Determine the (X, Y) coordinate at the center of the cell enclosing the given text.  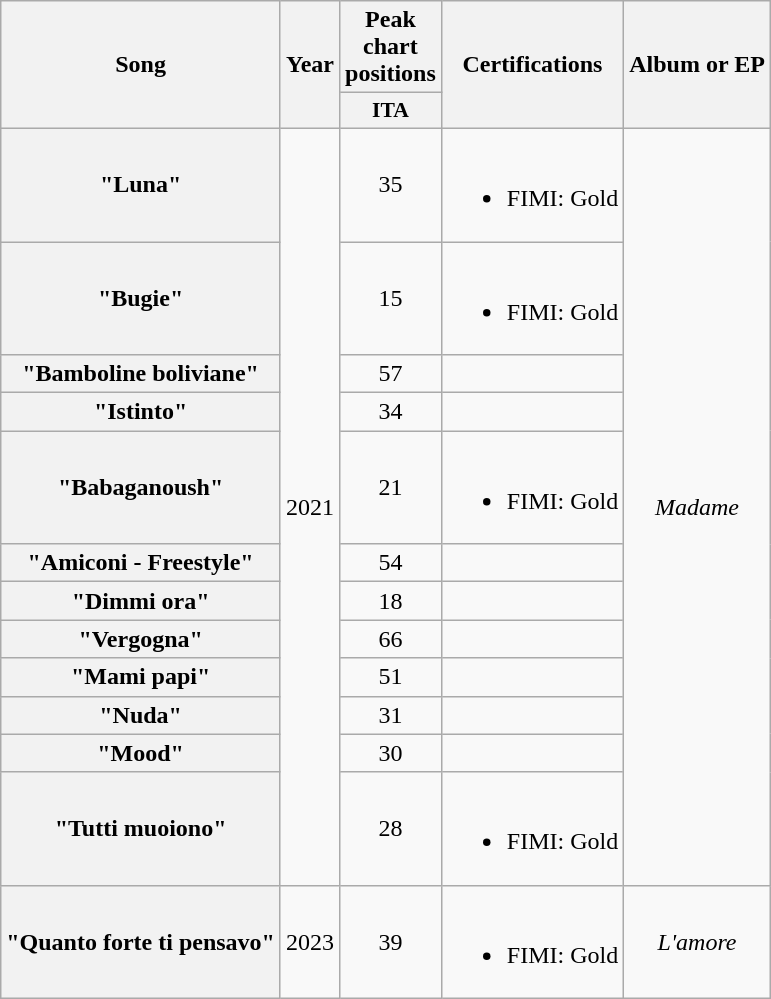
"Dimmi ora" (141, 601)
Madame (698, 506)
Peak chart positions (391, 47)
2021 (310, 506)
"Amiconi - Freestyle" (141, 563)
"Mood" (141, 753)
"Istinto" (141, 412)
"Bugie" (141, 298)
2023 (310, 942)
Year (310, 65)
"Tutti muoiono" (141, 828)
54 (391, 563)
"Vergogna" (141, 639)
15 (391, 298)
"Nuda" (141, 715)
18 (391, 601)
31 (391, 715)
39 (391, 942)
28 (391, 828)
"Luna" (141, 184)
Album or EP (698, 65)
ITA (391, 111)
66 (391, 639)
57 (391, 374)
34 (391, 412)
"Quanto forte ti pensavo" (141, 942)
"Babaganoush" (141, 488)
Song (141, 65)
51 (391, 677)
L'amore (698, 942)
Certifications (532, 65)
21 (391, 488)
35 (391, 184)
"Bamboline boliviane" (141, 374)
30 (391, 753)
"Mami papi" (141, 677)
